Determine the (x, y) coordinate at the center of the cell enclosing the given text.  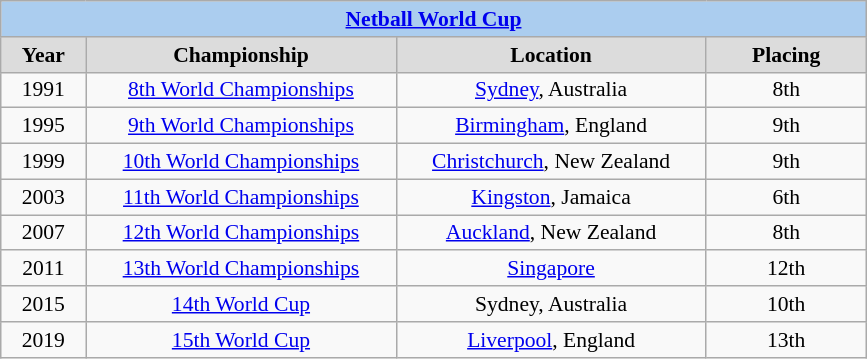
13th World Championships (241, 269)
Championship (241, 55)
12th (786, 269)
Kingston, Jamaica (551, 197)
Christchurch, New Zealand (551, 162)
1995 (44, 126)
2007 (44, 233)
1999 (44, 162)
2003 (44, 197)
2015 (44, 304)
2011 (44, 269)
Auckland, New Zealand (551, 233)
Placing (786, 55)
Location (551, 55)
Singapore (551, 269)
Year (44, 55)
Netball World Cup (434, 19)
14th World Cup (241, 304)
11th World Championships (241, 197)
6th (786, 197)
15th World Cup (241, 340)
10th World Championships (241, 162)
1991 (44, 90)
Birmingham, England (551, 126)
9th World Championships (241, 126)
13th (786, 340)
2019 (44, 340)
12th World Championships (241, 233)
8th World Championships (241, 90)
Liverpool, England (551, 340)
10th (786, 304)
